Capture the cell that displays the provided text and extract its (X, Y) central coordinate. 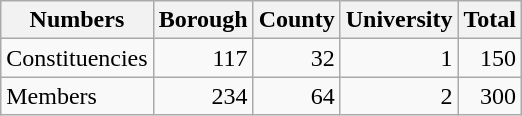
300 (490, 96)
2 (399, 96)
University (399, 20)
117 (203, 58)
150 (490, 58)
234 (203, 96)
1 (399, 58)
32 (296, 58)
Members (77, 96)
Constituencies (77, 58)
Numbers (77, 20)
County (296, 20)
Borough (203, 20)
Total (490, 20)
64 (296, 96)
